Search for the cell housing the specified text and yield its (x, y) center coordinate. 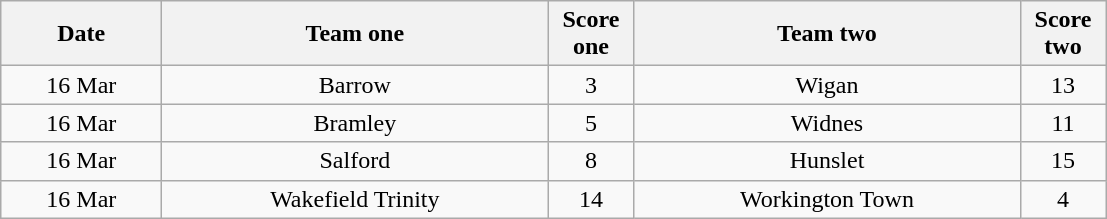
Date (82, 34)
3 (591, 85)
8 (591, 161)
4 (1063, 199)
Team one (355, 34)
Widnes (827, 123)
13 (1063, 85)
11 (1063, 123)
Score one (591, 34)
15 (1063, 161)
Barrow (355, 85)
Bramley (355, 123)
Hunslet (827, 161)
Wakefield Trinity (355, 199)
Workington Town (827, 199)
Score two (1063, 34)
Team two (827, 34)
14 (591, 199)
5 (591, 123)
Salford (355, 161)
Wigan (827, 85)
